From the cell containing the given text, extract its center point as [X, Y] coordinate. 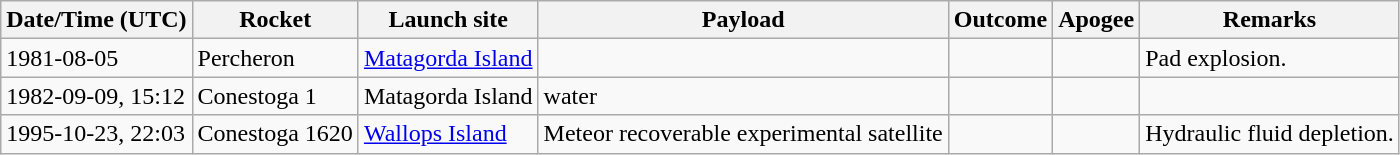
Meteor recoverable experimental satellite [743, 134]
Launch site [448, 20]
Date/Time (UTC) [96, 20]
Wallops Island [448, 134]
1981-08-05 [96, 58]
Payload [743, 20]
Hydraulic fluid depletion. [1270, 134]
Pad explosion. [1270, 58]
Conestoga 1 [275, 96]
1982-09-09, 15:12 [96, 96]
water [743, 96]
1995-10-23, 22:03 [96, 134]
Rocket [275, 20]
Outcome [1000, 20]
Remarks [1270, 20]
Apogee [1096, 20]
Conestoga 1620 [275, 134]
Percheron [275, 58]
